Output the (x, y) coordinate of the center of the cell containing the given text.  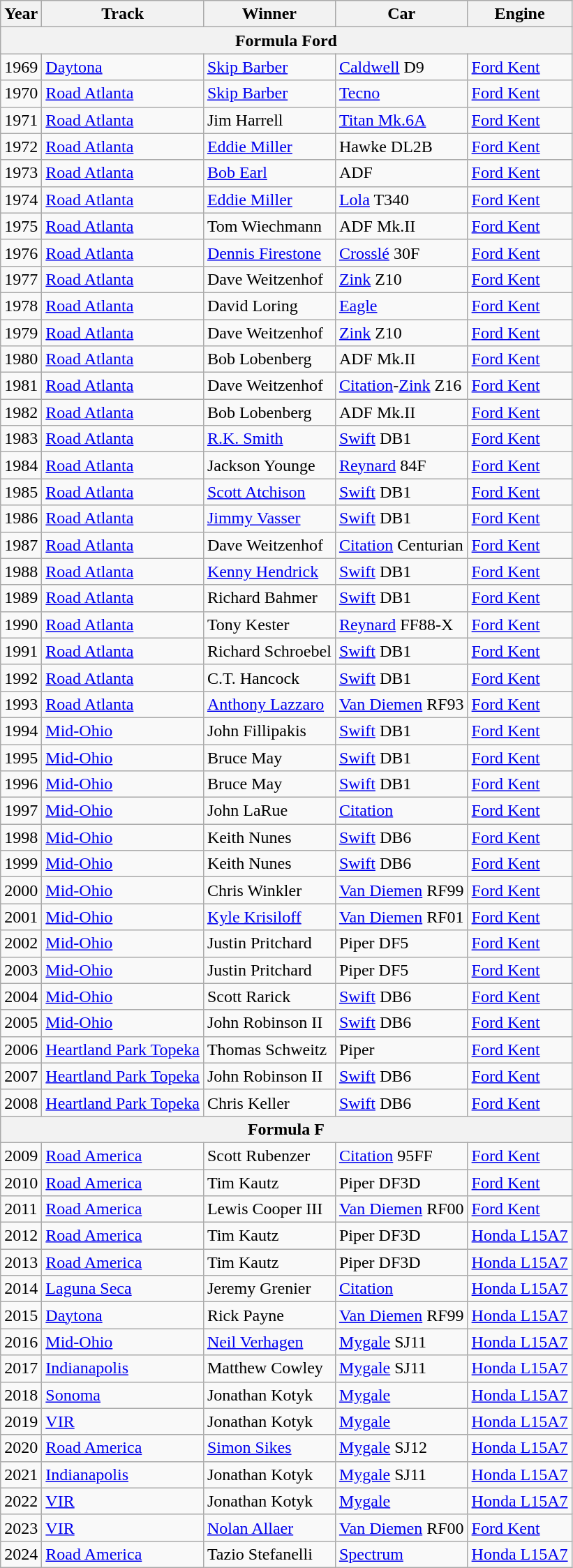
Engine (519, 14)
1995 (21, 757)
Dennis Firestone (269, 253)
Eagle (401, 306)
Tecno (401, 94)
1998 (21, 837)
1984 (21, 465)
Van Diemen RF93 (401, 704)
Scott Rubenzer (269, 1156)
2018 (21, 1395)
2014 (21, 1289)
Simon Sikes (269, 1448)
2011 (21, 1209)
Jimmy Vasser (269, 518)
1996 (21, 784)
2019 (21, 1421)
1973 (21, 173)
Sonoma (123, 1395)
Tom Wiechmann (269, 226)
Citation-Zink Z16 (401, 386)
Kyle Krisiloff (269, 917)
1999 (21, 864)
Jackson Younge (269, 465)
1988 (21, 572)
1971 (21, 120)
Nolan Allaer (269, 1528)
Track (123, 14)
1994 (21, 731)
Reynard 84F (401, 465)
1976 (21, 253)
1969 (21, 67)
1982 (21, 412)
1997 (21, 811)
2009 (21, 1156)
1993 (21, 704)
Neil Verhagen (269, 1342)
Crosslé 30F (401, 253)
2013 (21, 1262)
2004 (21, 996)
1978 (21, 306)
Jeremy Grenier (269, 1289)
Citation 95FF (401, 1156)
R.K. Smith (269, 439)
Rick Payne (269, 1315)
Winner (269, 14)
Citation Centurian (401, 545)
Piper (401, 1050)
David Loring (269, 306)
C.T. Hancock (269, 678)
1986 (21, 518)
1979 (21, 333)
Laguna Seca (123, 1289)
Tazio Stefanelli (269, 1554)
2003 (21, 970)
1974 (21, 200)
Caldwell D9 (401, 67)
2015 (21, 1315)
Lewis Cooper III (269, 1209)
Mygale SJ12 (401, 1448)
1987 (21, 545)
Scott Atchison (269, 492)
Car (401, 14)
2010 (21, 1183)
2005 (21, 1023)
Year (21, 14)
2006 (21, 1050)
2022 (21, 1501)
Anthony Lazzaro (269, 704)
Chris Keller (269, 1103)
1990 (21, 625)
Richard Schroebel (269, 651)
2001 (21, 917)
Chris Winkler (269, 890)
ADF (401, 173)
2012 (21, 1236)
Thomas Schweitz (269, 1050)
2023 (21, 1528)
Richard Bahmer (269, 598)
2017 (21, 1368)
Formula Ford (286, 40)
Matthew Cowley (269, 1368)
Kenny Hendrick (269, 572)
2008 (21, 1103)
John Fillipakis (269, 731)
1989 (21, 598)
Hawke DL2B (401, 147)
2007 (21, 1076)
1985 (21, 492)
Tony Kester (269, 625)
Reynard FF88-X (401, 625)
1972 (21, 147)
Scott Rarick (269, 996)
2021 (21, 1474)
1977 (21, 279)
1992 (21, 678)
Spectrum (401, 1554)
Lola T340 (401, 200)
Jim Harrell (269, 120)
2002 (21, 943)
1983 (21, 439)
John LaRue (269, 811)
2024 (21, 1554)
1981 (21, 386)
1975 (21, 226)
1980 (21, 359)
Bob Earl (269, 173)
1991 (21, 651)
2020 (21, 1448)
Van Diemen RF01 (401, 917)
Formula F (286, 1129)
1970 (21, 94)
2016 (21, 1342)
2000 (21, 890)
Titan Mk.6A (401, 120)
